Search for the cell housing the specified text and yield its [X, Y] center coordinate. 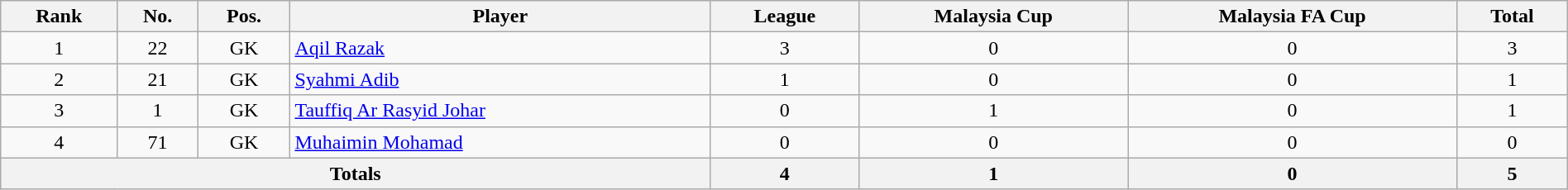
Totals [356, 173]
71 [158, 142]
2 [60, 79]
22 [158, 48]
Aqil Razak [500, 48]
Pos. [244, 17]
Syahmi Adib [500, 79]
Tauffiq Ar Rasyid Johar [500, 111]
No. [158, 17]
League [785, 17]
5 [1513, 173]
Player [500, 17]
Malaysia Cup [994, 17]
Muhaimin Mohamad [500, 142]
Rank [60, 17]
Malaysia FA Cup [1293, 17]
21 [158, 79]
Total [1513, 17]
